Pinpoint the cell where the given text exists, returning its (X, Y) midpoint coordinate. 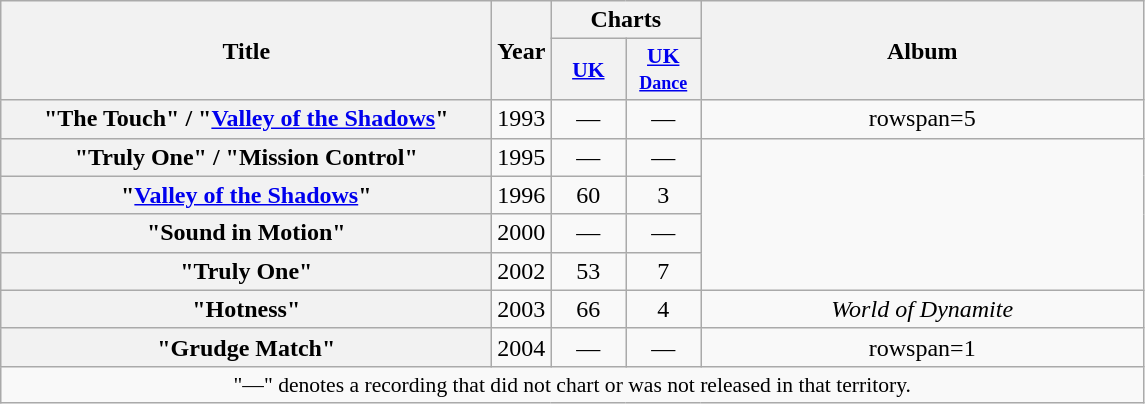
2003 (522, 309)
Title (246, 50)
4 (664, 309)
2000 (522, 233)
53 (588, 271)
rowspan=5 (922, 119)
1996 (522, 195)
"Truly One" (246, 271)
1993 (522, 119)
"Truly One" / "Mission Control" (246, 157)
66 (588, 309)
2004 (522, 347)
3 (664, 195)
"Hotness" (246, 309)
UK (588, 70)
Charts (626, 20)
"The Touch" / "Valley of the Shadows" (246, 119)
Album (922, 50)
"Sound in Motion" (246, 233)
60 (588, 195)
"Grudge Match" (246, 347)
World of Dynamite (922, 309)
1995 (522, 157)
UKDance (664, 70)
2002 (522, 271)
rowspan=1 (922, 347)
Year (522, 50)
"—" denotes a recording that did not chart or was not released in that territory. (572, 384)
7 (664, 271)
"Valley of the Shadows" (246, 195)
